Search for the cell housing the specified text and yield its (X, Y) center coordinate. 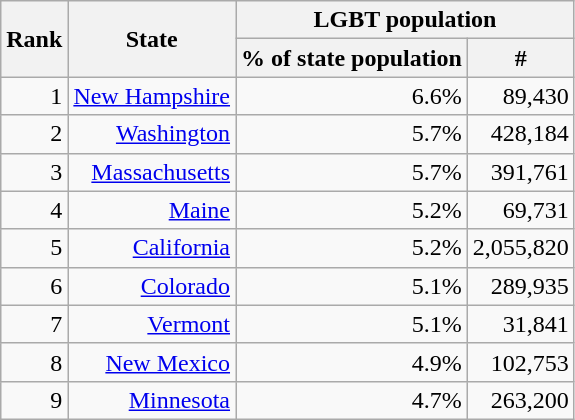
4 (34, 210)
# (520, 58)
5 (34, 248)
New Mexico (152, 362)
6 (34, 286)
1 (34, 96)
69,731 (520, 210)
Rank (34, 39)
391,761 (520, 172)
3 (34, 172)
102,753 (520, 362)
9 (34, 400)
Maine (152, 210)
Massachusetts (152, 172)
7 (34, 324)
428,184 (520, 134)
2,055,820 (520, 248)
6.6% (352, 96)
California (152, 248)
4.7% (352, 400)
8 (34, 362)
Minnesota (152, 400)
LGBT population (406, 20)
State (152, 39)
263,200 (520, 400)
4.9% (352, 362)
31,841 (520, 324)
Washington (152, 134)
New Hampshire (152, 96)
Vermont (152, 324)
89,430 (520, 96)
% of state population (352, 58)
289,935 (520, 286)
Colorado (152, 286)
2 (34, 134)
